Determine the [X, Y] coordinate at the center of the cell enclosing the given text.  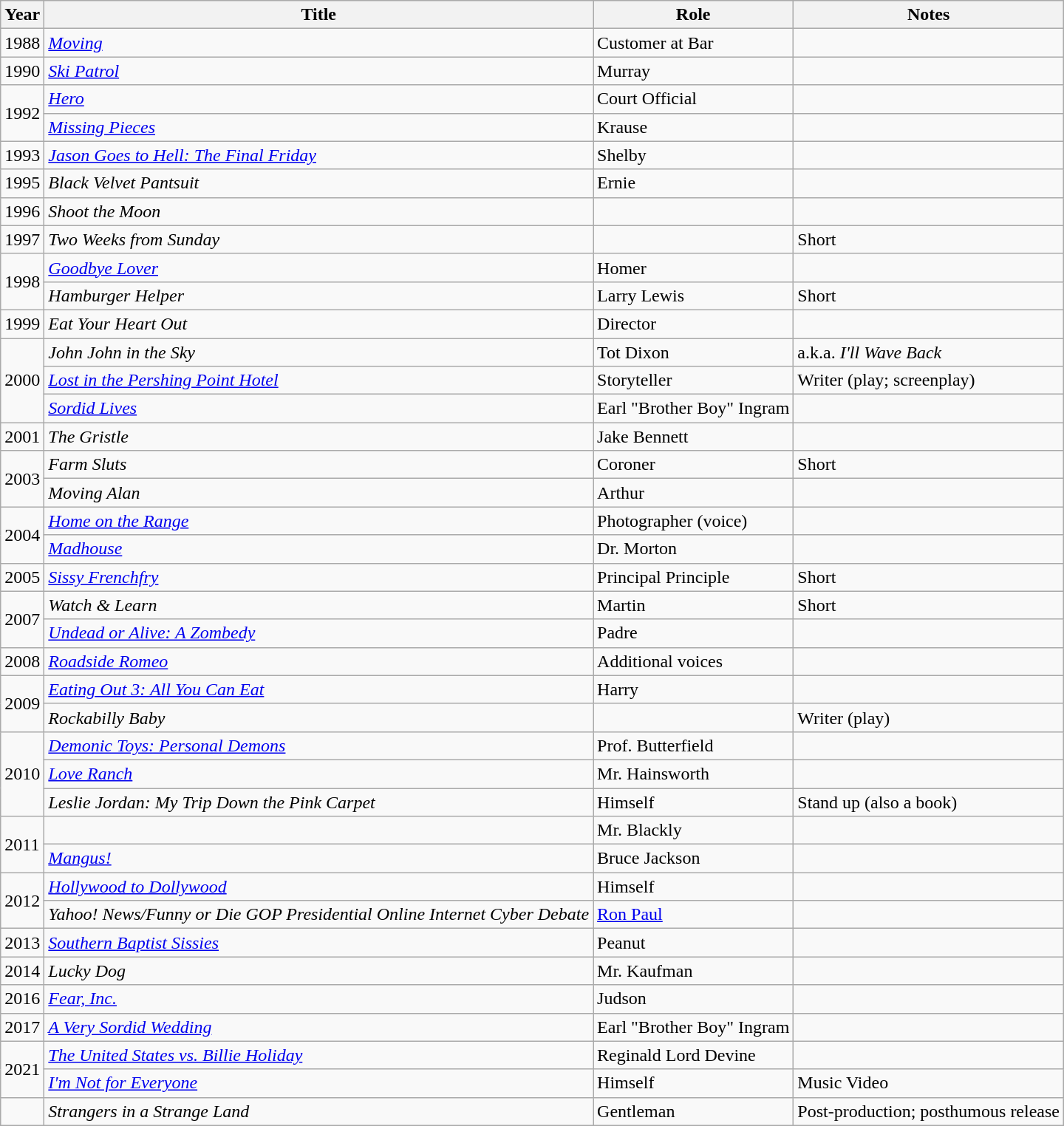
Principal Principle [693, 577]
Judson [693, 999]
Lost in the Pershing Point Hotel [319, 381]
Jake Bennett [693, 437]
Mr. Hainsworth [693, 774]
Undead or Alive: A Zombedy [319, 633]
1993 [22, 155]
2011 [22, 844]
2007 [22, 619]
The Gristle [319, 437]
Mr. Kaufman [693, 971]
Yahoo! News/Funny or Die GOP Presidential Online Internet Cyber Debate [319, 915]
The United States vs. Billie Holiday [319, 1055]
Sissy Frenchfry [319, 577]
Mr. Blackly [693, 830]
Ernie [693, 183]
Mangus! [319, 859]
2016 [22, 999]
1988 [22, 43]
Post-production; posthumous release [929, 1111]
1999 [22, 324]
Black Velvet Pantsuit [319, 183]
Ron Paul [693, 915]
Martin [693, 605]
Court Official [693, 99]
2014 [22, 971]
Fear, Inc. [319, 999]
Photographer (voice) [693, 521]
A Very Sordid Wedding [319, 1027]
Additional voices [693, 661]
Moving Alan [319, 493]
Hollywood to Dollywood [319, 887]
Harry [693, 689]
Goodbye Lover [319, 267]
Padre [693, 633]
2013 [22, 943]
Prof. Butterfield [693, 745]
Madhouse [319, 549]
2000 [22, 381]
2017 [22, 1027]
Tot Dixon [693, 352]
Dr. Morton [693, 549]
Krause [693, 127]
Title [319, 15]
Ski Patrol [319, 71]
Eating Out 3: All You Can Eat [319, 689]
Two Weeks from Sunday [319, 239]
Leslie Jordan: My Trip Down the Pink Carpet [319, 802]
Sordid Lives [319, 409]
Lucky Dog [319, 971]
Notes [929, 15]
1990 [22, 71]
Farm Sluts [319, 465]
Rockabilly Baby [319, 717]
2004 [22, 535]
Southern Baptist Sissies [319, 943]
2001 [22, 437]
2009 [22, 703]
Strangers in a Strange Land [319, 1111]
a.k.a. I'll Wave Back [929, 352]
Reginald Lord Devine [693, 1055]
2012 [22, 901]
Bruce Jackson [693, 859]
Jason Goes to Hell: The Final Friday [319, 155]
Writer (play) [929, 717]
Shoot the Moon [319, 211]
2005 [22, 577]
1998 [22, 281]
2010 [22, 774]
Demonic Toys: Personal Demons [319, 745]
Director [693, 324]
Role [693, 15]
Music Video [929, 1083]
2003 [22, 479]
1995 [22, 183]
Homer [693, 267]
John John in the Sky [319, 352]
Storyteller [693, 381]
Eat Your Heart Out [319, 324]
I'm Not for Everyone [319, 1083]
Gentleman [693, 1111]
Writer (play; screenplay) [929, 381]
Year [22, 15]
Moving [319, 43]
2008 [22, 661]
Love Ranch [319, 774]
1992 [22, 113]
Murray [693, 71]
Shelby [693, 155]
Coroner [693, 465]
Larry Lewis [693, 296]
Customer at Bar [693, 43]
2021 [22, 1069]
Watch & Learn [319, 605]
Hamburger Helper [319, 296]
Roadside Romeo [319, 661]
Home on the Range [319, 521]
Missing Pieces [319, 127]
Arthur [693, 493]
1997 [22, 239]
Hero [319, 99]
Stand up (also a book) [929, 802]
Peanut [693, 943]
1996 [22, 211]
